Scan for the cell matching the given text and deliver its [X, Y] coordinate at center. 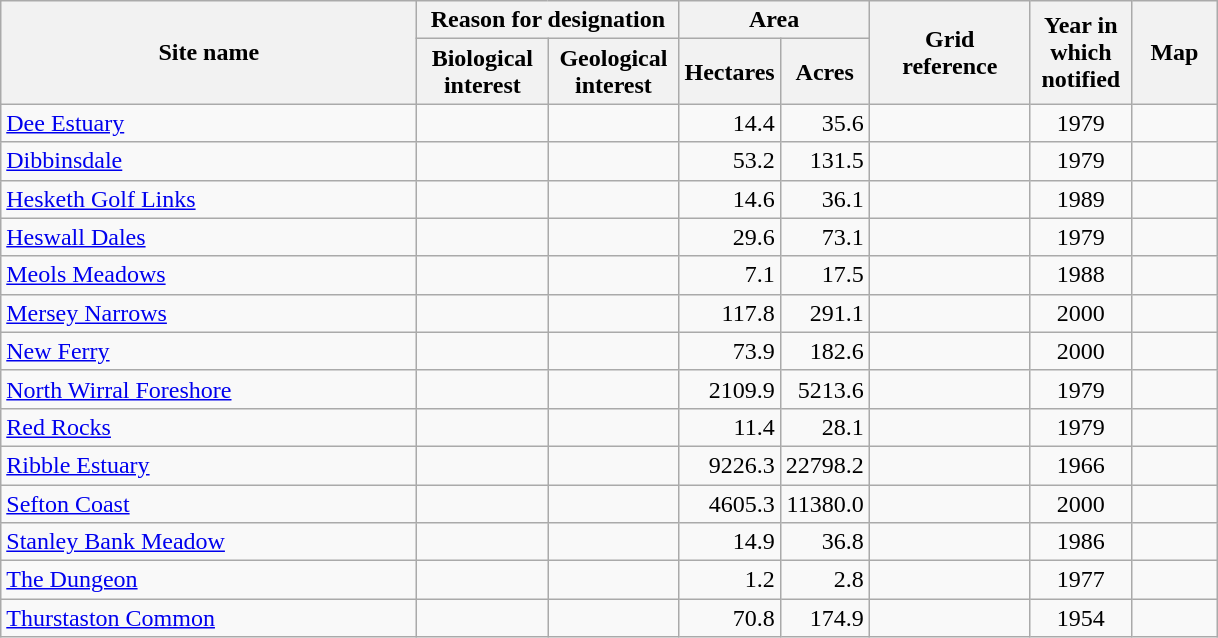
17.5 [824, 275]
14.9 [730, 542]
22798.2 [824, 465]
Dee Estuary [209, 123]
73.9 [730, 351]
1989 [1080, 199]
2109.9 [730, 389]
Thurstaston Common [209, 618]
9226.3 [730, 465]
Heswall Dales [209, 237]
Biological interest [482, 72]
Area [774, 20]
Sefton Coast [209, 503]
Ribble Estuary [209, 465]
1966 [1080, 465]
Reason for designation [548, 20]
29.6 [730, 237]
70.8 [730, 618]
North Wirral Foreshore [209, 389]
174.9 [824, 618]
Mersey Narrows [209, 313]
117.8 [730, 313]
Acres [824, 72]
Stanley Bank Meadow [209, 542]
1986 [1080, 542]
14.6 [730, 199]
1988 [1080, 275]
131.5 [824, 161]
Year in which notified [1080, 52]
4605.3 [730, 503]
Red Rocks [209, 427]
11380.0 [824, 503]
7.1 [730, 275]
11.4 [730, 427]
35.6 [824, 123]
Map [1174, 52]
28.1 [824, 427]
Grid reference [950, 52]
1.2 [730, 580]
36.8 [824, 542]
53.2 [730, 161]
2.8 [824, 580]
Hectares [730, 72]
1954 [1080, 618]
5213.6 [824, 389]
1977 [1080, 580]
36.1 [824, 199]
Site name [209, 52]
291.1 [824, 313]
14.4 [730, 123]
New Ferry [209, 351]
Hesketh Golf Links [209, 199]
The Dungeon [209, 580]
182.6 [824, 351]
Meols Meadows [209, 275]
73.1 [824, 237]
Geological interest [614, 72]
Dibbinsdale [209, 161]
